Find where the given text appears and provide that cell's center as (x, y) coordinate. 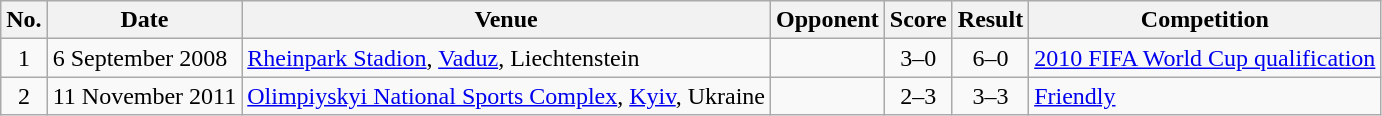
Friendly (1205, 96)
Competition (1205, 20)
2–3 (918, 96)
6–0 (990, 58)
2 (24, 96)
3–0 (918, 58)
Score (918, 20)
Result (990, 20)
11 November 2011 (144, 96)
Rheinpark Stadion, Vaduz, Liechtenstein (506, 58)
No. (24, 20)
Opponent (828, 20)
1 (24, 58)
2010 FIFA World Cup qualification (1205, 58)
3–3 (990, 96)
Date (144, 20)
Olimpiyskyi National Sports Complex, Kyiv, Ukraine (506, 96)
Venue (506, 20)
6 September 2008 (144, 58)
